Provide the (X, Y) coordinate of the cell's center where the given text is located.  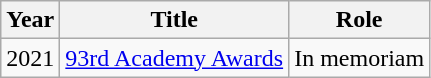
Role (360, 20)
Title (174, 20)
In memoriam (360, 58)
2021 (30, 58)
Year (30, 20)
93rd Academy Awards (174, 58)
